Scan for the cell matching the given text and deliver its (X, Y) coordinate at center. 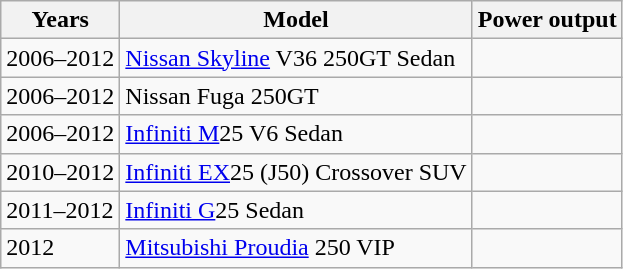
2010–2012 (60, 172)
Model (296, 20)
Nissan Fuga 250GT (296, 96)
2012 (60, 248)
Mitsubishi Proudia 250 VIP (296, 248)
Power output (547, 20)
Years (60, 20)
Infiniti M25 V6 Sedan (296, 134)
Infiniti G25 Sedan (296, 210)
2011–2012 (60, 210)
Infiniti EX25 (J50) Crossover SUV (296, 172)
Nissan Skyline V36 250GT Sedan (296, 58)
